Determine the [X, Y] coordinate at the center of the cell enclosing the given text.  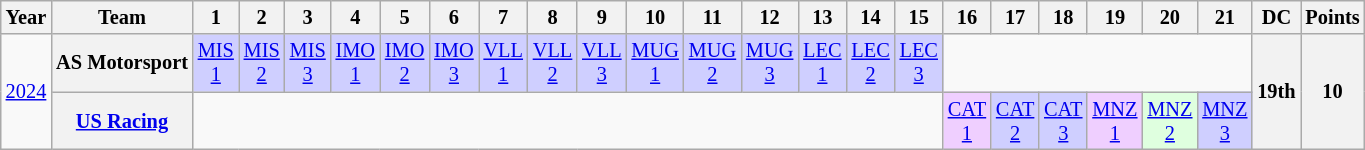
2024 [26, 92]
DC [1276, 17]
MNZ2 [1170, 121]
15 [919, 17]
14 [870, 17]
MIS2 [262, 63]
US Racing [122, 121]
MIS3 [308, 63]
MNZ1 [1114, 121]
MNZ3 [1224, 121]
Team [122, 17]
CAT1 [967, 121]
3 [308, 17]
8 [552, 17]
9 [602, 17]
VLL2 [552, 63]
IMO1 [356, 63]
11 [712, 17]
12 [770, 17]
7 [504, 17]
CAT2 [1015, 121]
17 [1015, 17]
AS Motorsport [122, 63]
LEC2 [870, 63]
LEC1 [822, 63]
VLL1 [504, 63]
MUG2 [712, 63]
20 [1170, 17]
6 [454, 17]
IMO3 [454, 63]
CAT3 [1063, 121]
13 [822, 17]
LEC3 [919, 63]
18 [1063, 17]
21 [1224, 17]
Points [1333, 17]
IMO2 [404, 63]
4 [356, 17]
VLL3 [602, 63]
1 [216, 17]
MIS1 [216, 63]
Year [26, 17]
MUG3 [770, 63]
19 [1114, 17]
MUG1 [654, 63]
2 [262, 17]
19th [1276, 92]
5 [404, 17]
16 [967, 17]
